Detect which cell encompasses the target text, then output its [x, y] center coordinate. 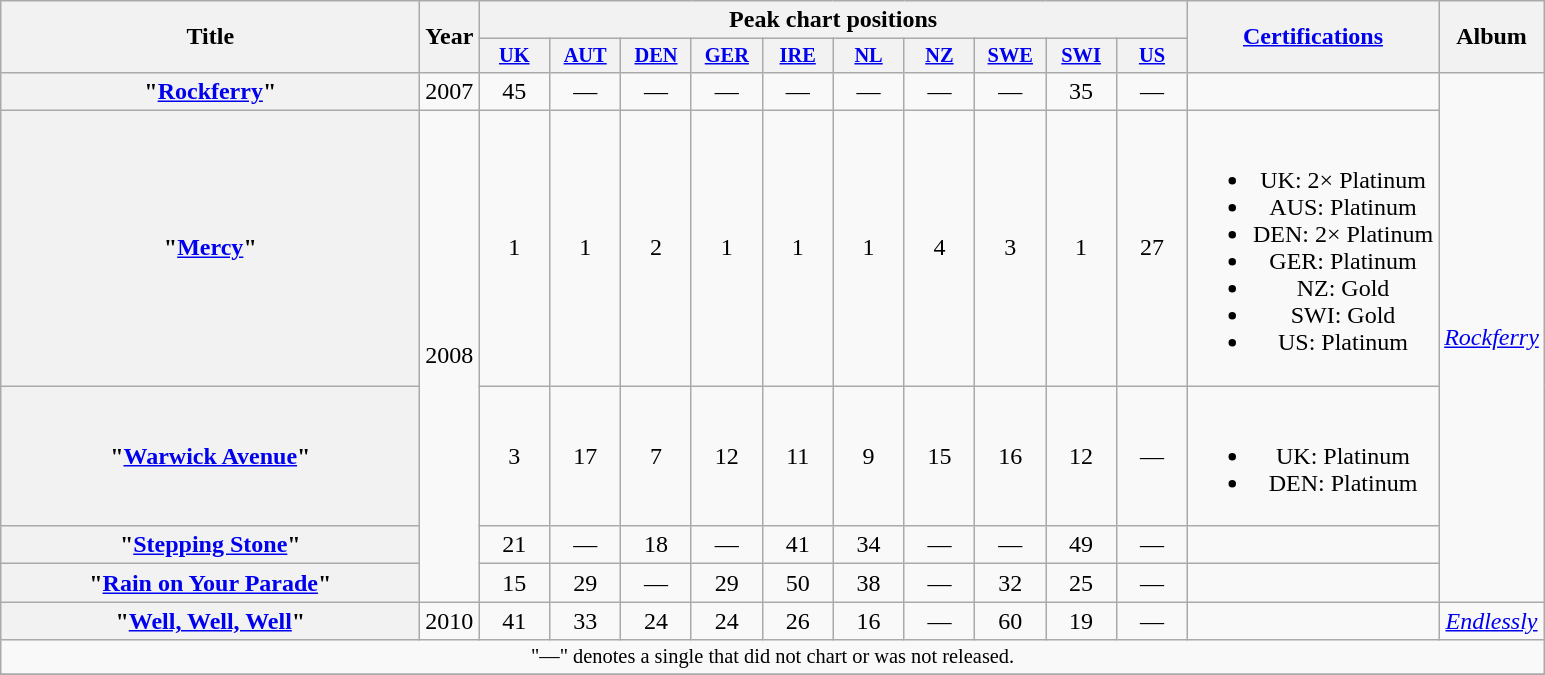
DEN [656, 56]
IRE [798, 56]
21 [514, 545]
49 [1082, 545]
Title [210, 37]
US [1152, 56]
Certifications [1312, 37]
50 [798, 583]
9 [868, 456]
"Rockferry" [210, 91]
2007 [450, 91]
Rockferry [1492, 336]
NL [868, 56]
38 [868, 583]
NZ [940, 56]
AUT [586, 56]
GER [726, 56]
18 [656, 545]
2008 [450, 356]
26 [798, 621]
60 [1010, 621]
"Warwick Avenue" [210, 456]
"Mercy" [210, 248]
19 [1082, 621]
Year [450, 37]
4 [940, 248]
"Rain on Your Parade" [210, 583]
UK [514, 56]
"Stepping Stone" [210, 545]
2 [656, 248]
25 [1082, 583]
35 [1082, 91]
SWE [1010, 56]
32 [1010, 583]
34 [868, 545]
Endlessly [1492, 621]
11 [798, 456]
7 [656, 456]
45 [514, 91]
17 [586, 456]
27 [1152, 248]
"—" denotes a single that did not chart or was not released. [773, 657]
Peak chart positions [834, 20]
UK: PlatinumDEN: Platinum [1312, 456]
UK: 2× PlatinumAUS: PlatinumDEN: 2× PlatinumGER: PlatinumNZ: GoldSWI: GoldUS: Platinum [1312, 248]
Album [1492, 37]
33 [586, 621]
SWI [1082, 56]
2010 [450, 621]
"Well, Well, Well" [210, 621]
